Pinpoint the cell where the given text exists, returning its [X, Y] midpoint coordinate. 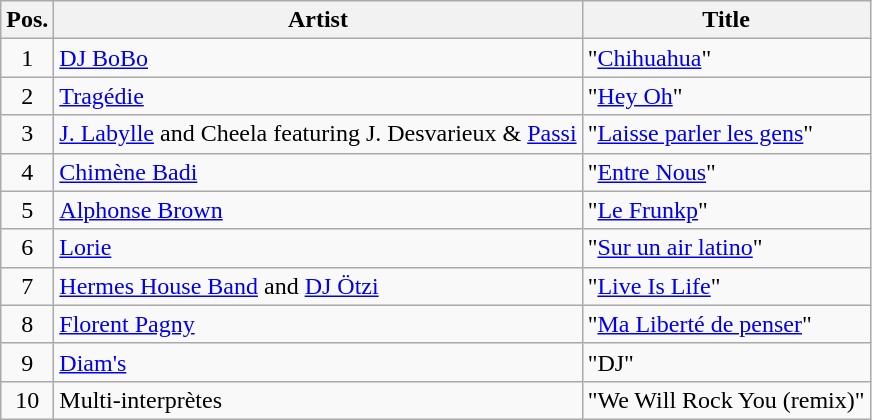
3 [28, 134]
5 [28, 210]
Title [726, 20]
10 [28, 400]
Diam's [318, 362]
"Ma Liberté de penser" [726, 324]
Artist [318, 20]
"Chihuahua" [726, 58]
Hermes House Band and DJ Ötzi [318, 286]
J. Labylle and Cheela featuring J. Desvarieux & Passi [318, 134]
Chimène Badi [318, 172]
Alphonse Brown [318, 210]
Multi-interprètes [318, 400]
"We Will Rock You (remix)" [726, 400]
DJ BoBo [318, 58]
"Le Frunkp" [726, 210]
"Live Is Life" [726, 286]
2 [28, 96]
9 [28, 362]
"DJ" [726, 362]
Pos. [28, 20]
8 [28, 324]
"Hey Oh" [726, 96]
"Entre Nous" [726, 172]
7 [28, 286]
6 [28, 248]
4 [28, 172]
"Laisse parler les gens" [726, 134]
1 [28, 58]
Tragédie [318, 96]
Lorie [318, 248]
"Sur un air latino" [726, 248]
Florent Pagny [318, 324]
